Pinpoint the cell where the given text exists, returning its [X, Y] midpoint coordinate. 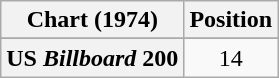
Position [231, 20]
Chart (1974) [92, 20]
US Billboard 200 [92, 58]
14 [231, 58]
